Return the [X, Y] coordinate for the center point of the cell that contains the specified text.  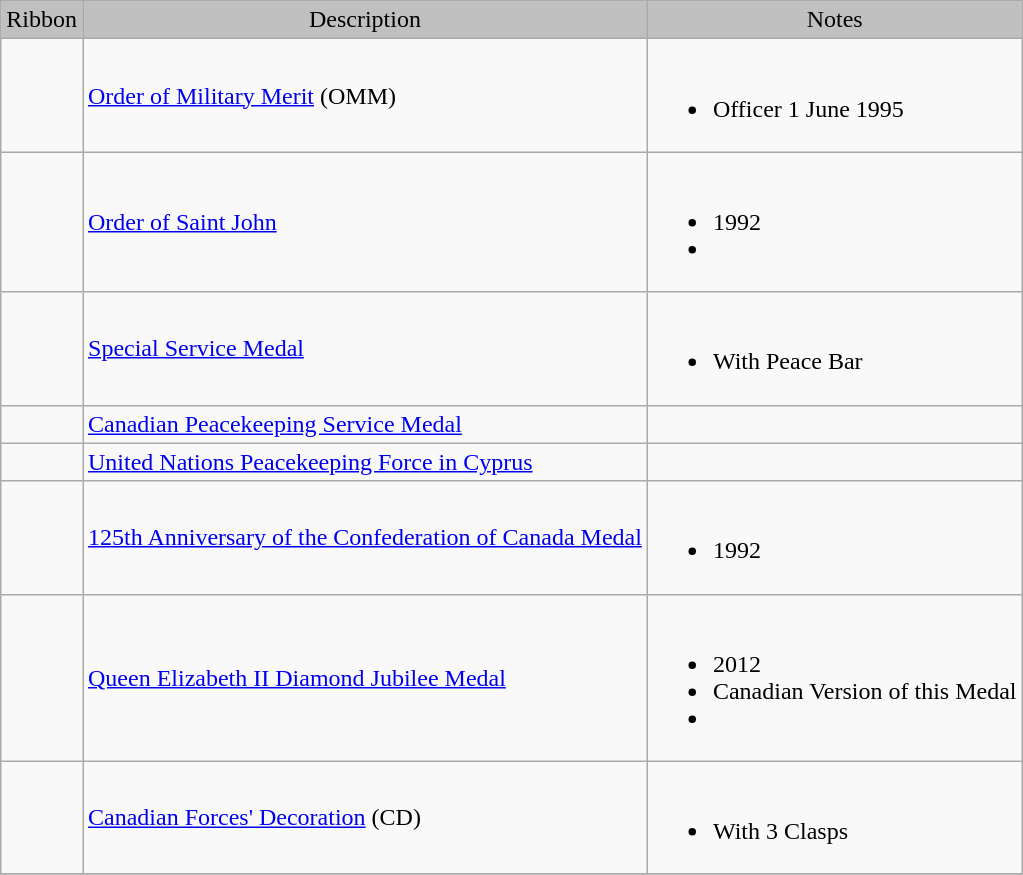
Canadian Peacekeeping Service Medal [364, 424]
Canadian Forces' Decoration (CD) [364, 818]
With Peace Bar [834, 348]
125th Anniversary of the Confederation of Canada Medal [364, 538]
Order of Military Merit (OMM) [364, 96]
Description [364, 20]
Ribbon [42, 20]
Special Service Medal [364, 348]
Queen Elizabeth II Diamond Jubilee Medal [364, 678]
2012Canadian Version of this Medal [834, 678]
With 3 Clasps [834, 818]
Order of Saint John [364, 222]
Officer 1 June 1995 [834, 96]
United Nations Peacekeeping Force in Cyprus [364, 462]
Notes [834, 20]
